Capture the cell that displays the provided text and extract its (X, Y) central coordinate. 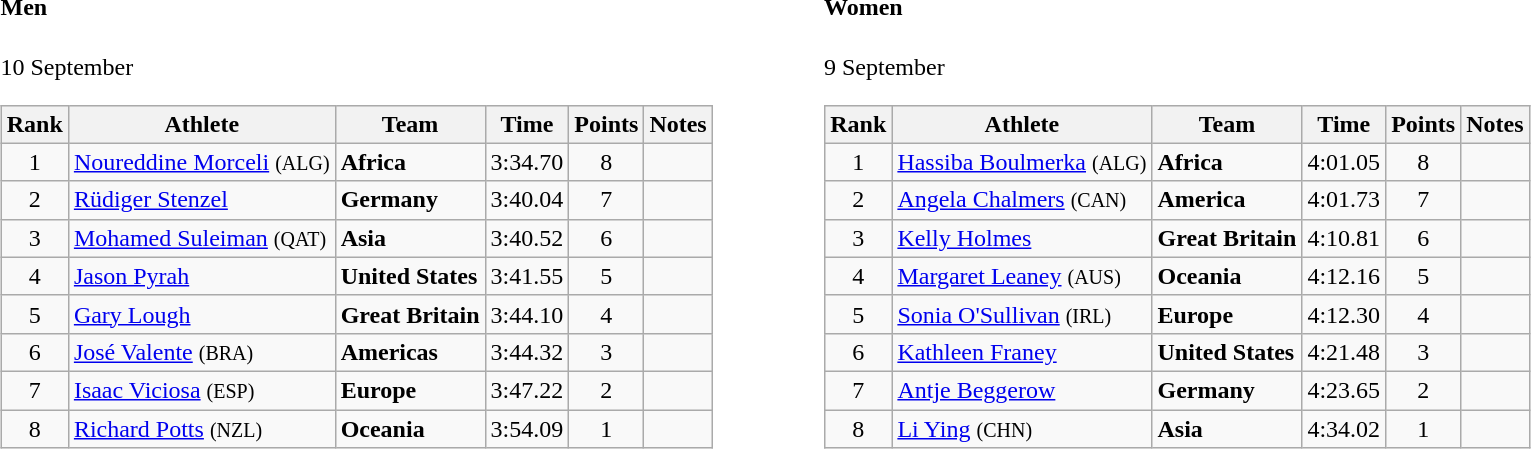
Margaret Leaney (AUS) (1022, 276)
Richard Potts (NZL) (202, 429)
4:10.81 (1344, 238)
4:01.73 (1344, 200)
3:47.22 (527, 390)
3:40.52 (527, 238)
Noureddine Morceli (ALG) (202, 162)
Li Ying (CHN) (1022, 429)
Kelly Holmes (1022, 238)
3:44.32 (527, 352)
Americas (410, 352)
4:21.48 (1344, 352)
4:12.16 (1344, 276)
4:23.65 (1344, 390)
3:34.70 (527, 162)
4:34.02 (1344, 429)
Gary Lough (202, 314)
3:41.55 (527, 276)
4:12.30 (1344, 314)
4:01.05 (1344, 162)
Rüdiger Stenzel (202, 200)
3:54.09 (527, 429)
Hassiba Boulmerka (ALG) (1022, 162)
America (1227, 200)
3:44.10 (527, 314)
Antje Beggerow (1022, 390)
José Valente (BRA) (202, 352)
Isaac Viciosa (ESP) (202, 390)
Sonia O'Sullivan (IRL) (1022, 314)
Mohamed Suleiman (QAT) (202, 238)
Angela Chalmers (CAN) (1022, 200)
Jason Pyrah (202, 276)
3:40.04 (527, 200)
Kathleen Franey (1022, 352)
